Determine the [x, y] coordinate at the center of the cell enclosing the given text.  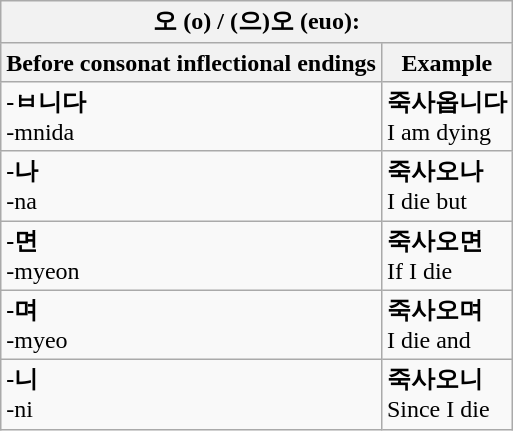
Before consonat inflectional endings [192, 62]
죽사오니Since I die [446, 395]
죽사오며I die and [446, 325]
-ㅂ니다-mnida [192, 116]
오 (o) / (으)오 (euo): [257, 22]
-나-na [192, 186]
-며-myeo [192, 325]
-면-myeon [192, 255]
죽사오나I die but [446, 186]
-니-ni [192, 395]
죽사오면If I die [446, 255]
죽사옵니다I am dying [446, 116]
Example [446, 62]
